Extract the [x, y] coordinate from the center of the cell holding the provided text.  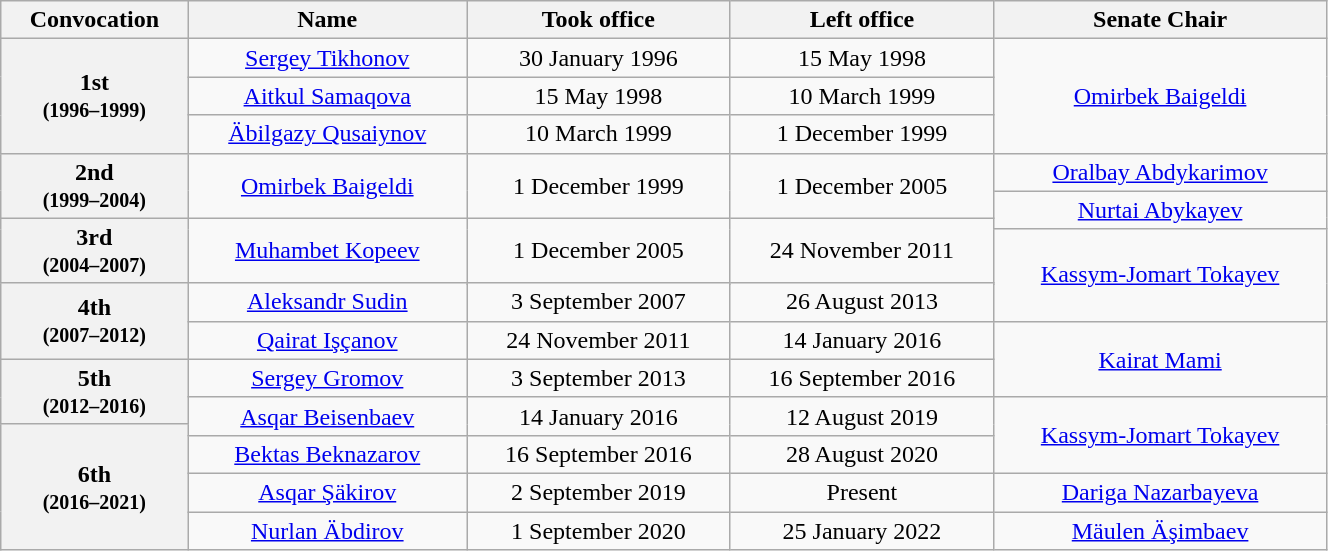
Present [862, 492]
3 September 2013 [599, 378]
Took office [599, 20]
12 August 2019 [862, 416]
Convocation [94, 20]
Name [328, 20]
Nurlan Äbdirov [328, 531]
Bektas Beknazarov [328, 454]
2 September 2019 [599, 492]
4th(2007–2012) [94, 321]
Kairat Mami [1160, 359]
Äbilgazy Qusaiynov [328, 134]
25 January 2022 [862, 531]
Nurtai Abykayev [1160, 210]
Qairat Işçanov [328, 340]
6th(2016–2021) [94, 486]
Asqar Beisenbaev [328, 416]
30 January 1996 [599, 58]
Asqar Şäkirov [328, 492]
3 September 2007 [599, 302]
28 August 2020 [862, 454]
Aleksandr Sudin [328, 302]
26 August 2013 [862, 302]
1 September 2020 [599, 531]
1st(1996–1999) [94, 96]
2nd(1999–2004) [94, 186]
Mäulen Äşimbaev [1160, 531]
Sergey Gromov [328, 378]
3rd(2004–2007) [94, 250]
Muhambet Kopeev [328, 250]
Senate Chair [1160, 20]
Dariga Nazarbayeva [1160, 492]
Left office [862, 20]
Sergey Tikhonov [328, 58]
Oralbay Abdykarimov [1160, 172]
Aitkul Samaqova [328, 96]
5th(2012–2016) [94, 392]
